Scan for the cell matching the given text and deliver its [X, Y] coordinate at center. 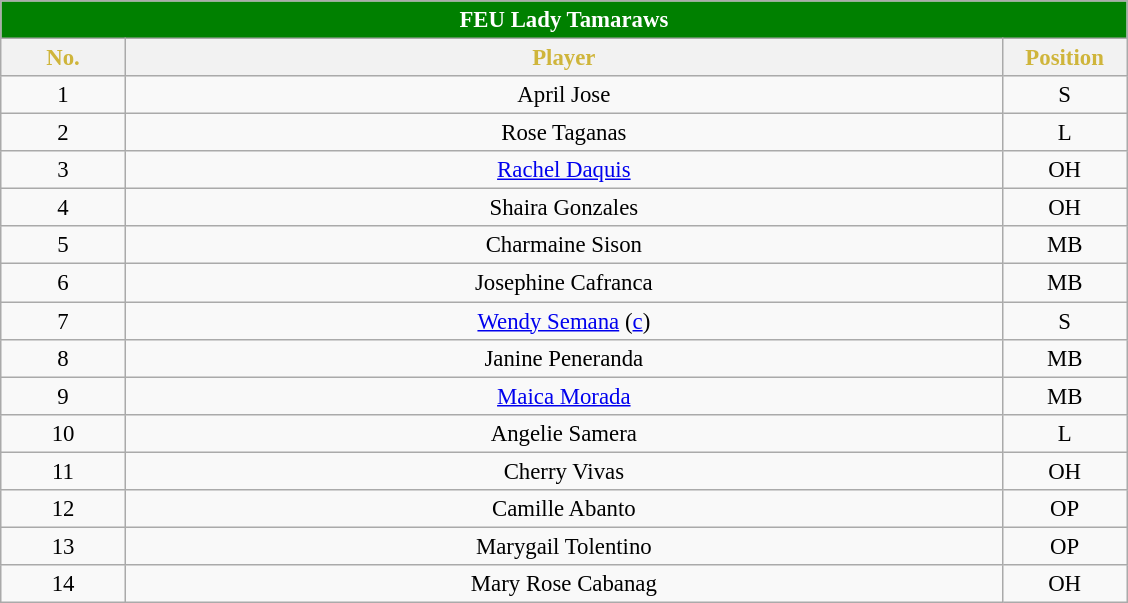
10 [64, 433]
12 [64, 509]
Wendy Semana (c) [564, 321]
Mary Rose Cabanag [564, 584]
Rachel Daquis [564, 170]
3 [64, 170]
Rose Taganas [564, 133]
Charmaine Sison [564, 245]
No. [64, 58]
Marygail Tolentino [564, 546]
9 [64, 396]
Shaira Gonzales [564, 208]
11 [64, 471]
Josephine Cafranca [564, 283]
14 [64, 584]
2 [64, 133]
13 [64, 546]
Janine Peneranda [564, 358]
6 [64, 283]
7 [64, 321]
April Jose [564, 95]
1 [64, 95]
Angelie Samera [564, 433]
Camille Abanto [564, 509]
Cherry Vivas [564, 471]
Maica Morada [564, 396]
5 [64, 245]
Player [564, 58]
Position [1064, 58]
8 [64, 358]
FEU Lady Tamaraws [564, 20]
4 [64, 208]
